Pinpoint the cell where the given text exists, returning its (x, y) midpoint coordinate. 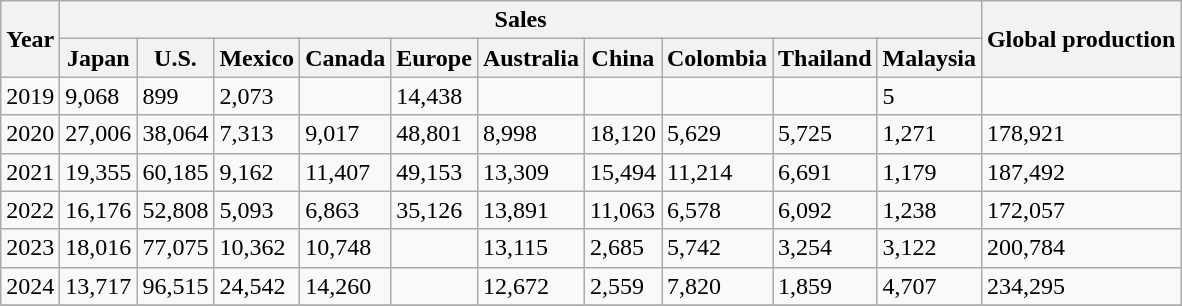
U.S. (176, 58)
Colombia (718, 58)
Year (30, 39)
Europe (434, 58)
2023 (30, 248)
234,295 (1080, 286)
5,093 (257, 210)
9,162 (257, 172)
14,260 (346, 286)
Global production (1080, 39)
Malaysia (929, 58)
1,179 (929, 172)
178,921 (1080, 134)
2022 (30, 210)
5,742 (718, 248)
2021 (30, 172)
60,185 (176, 172)
9,017 (346, 134)
27,006 (98, 134)
3,122 (929, 248)
12,672 (530, 286)
6,863 (346, 210)
19,355 (98, 172)
5 (929, 96)
13,309 (530, 172)
14,438 (434, 96)
2,685 (622, 248)
2019 (30, 96)
18,016 (98, 248)
11,063 (622, 210)
7,313 (257, 134)
5,725 (825, 134)
Sales (521, 20)
6,578 (718, 210)
96,515 (176, 286)
77,075 (176, 248)
49,153 (434, 172)
13,717 (98, 286)
1,859 (825, 286)
899 (176, 96)
13,891 (530, 210)
35,126 (434, 210)
11,407 (346, 172)
6,691 (825, 172)
9,068 (98, 96)
8,998 (530, 134)
Australia (530, 58)
3,254 (825, 248)
1,271 (929, 134)
2024 (30, 286)
24,542 (257, 286)
2,559 (622, 286)
172,057 (1080, 210)
15,494 (622, 172)
48,801 (434, 134)
Canada (346, 58)
2,073 (257, 96)
7,820 (718, 286)
16,176 (98, 210)
10,362 (257, 248)
2020 (30, 134)
13,115 (530, 248)
Mexico (257, 58)
187,492 (1080, 172)
11,214 (718, 172)
Thailand (825, 58)
China (622, 58)
Japan (98, 58)
6,092 (825, 210)
1,238 (929, 210)
18,120 (622, 134)
38,064 (176, 134)
200,784 (1080, 248)
52,808 (176, 210)
5,629 (718, 134)
4,707 (929, 286)
10,748 (346, 248)
